Output the [X, Y] coordinate of the center of the cell containing the given text.  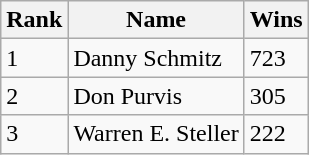
Wins [276, 20]
2 [34, 96]
Don Purvis [156, 96]
Warren E. Steller [156, 134]
Name [156, 20]
723 [276, 58]
Rank [34, 20]
222 [276, 134]
Danny Schmitz [156, 58]
1 [34, 58]
3 [34, 134]
305 [276, 96]
